Provide the (x, y) coordinate of the cell's center where the given text is located.  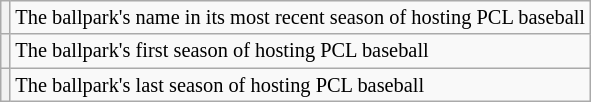
The ballpark's last season of hosting PCL baseball (300, 85)
The ballpark's name in its most recent season of hosting PCL baseball (300, 17)
The ballpark's first season of hosting PCL baseball (300, 51)
